From the cell containing the given text, extract its center point as [X, Y] coordinate. 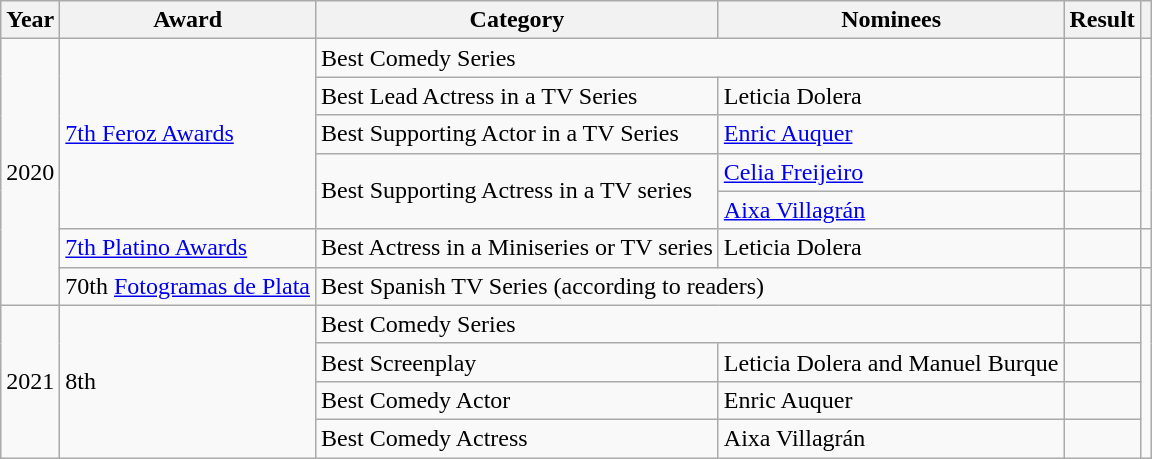
2020 [30, 172]
8th [188, 381]
Year [30, 20]
7th Feroz Awards [188, 134]
Best Comedy Actor [518, 400]
Leticia Dolera and Manuel Burque [891, 362]
70th Fotogramas de Plata [188, 286]
Category [518, 20]
7th Platino Awards [188, 248]
Best Supporting Actress in a TV series [518, 191]
2021 [30, 381]
Best Spanish TV Series (according to readers) [690, 286]
Best Actress in a Miniseries or TV series [518, 248]
Award [188, 20]
Nominees [891, 20]
Best Supporting Actor in a TV Series [518, 134]
Best Screenplay [518, 362]
Celia Freijeiro [891, 172]
Result [1102, 20]
Best Lead Actress in a TV Series [518, 96]
Best Comedy Actress [518, 438]
